Detect which cell encompasses the target text, then output its [X, Y] center coordinate. 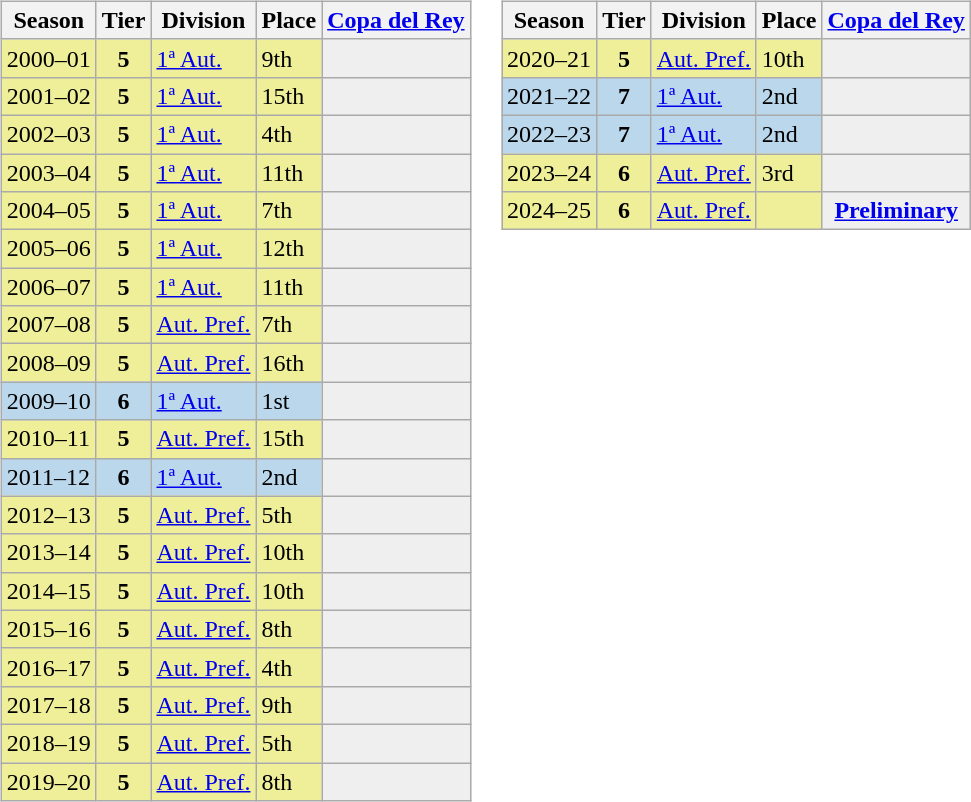
3rd [789, 173]
2015–16 [48, 629]
2010–11 [48, 439]
16th [289, 363]
2007–08 [48, 325]
2000–01 [48, 58]
2008–09 [48, 363]
2012–13 [48, 515]
2003–04 [48, 173]
2004–05 [48, 211]
2001–02 [48, 96]
2018–19 [48, 743]
2009–10 [48, 401]
2023–24 [550, 173]
2014–15 [48, 591]
2017–18 [48, 705]
2016–17 [48, 667]
2013–14 [48, 553]
2011–12 [48, 477]
2021–22 [550, 96]
2006–07 [48, 287]
2024–25 [550, 211]
1st [289, 401]
2019–20 [48, 781]
2002–03 [48, 134]
2005–06 [48, 249]
2022–23 [550, 134]
12th [289, 249]
2020–21 [550, 58]
Preliminary [896, 211]
